For the text-containing cell, return its midpoint in (x, y) coordinate format. 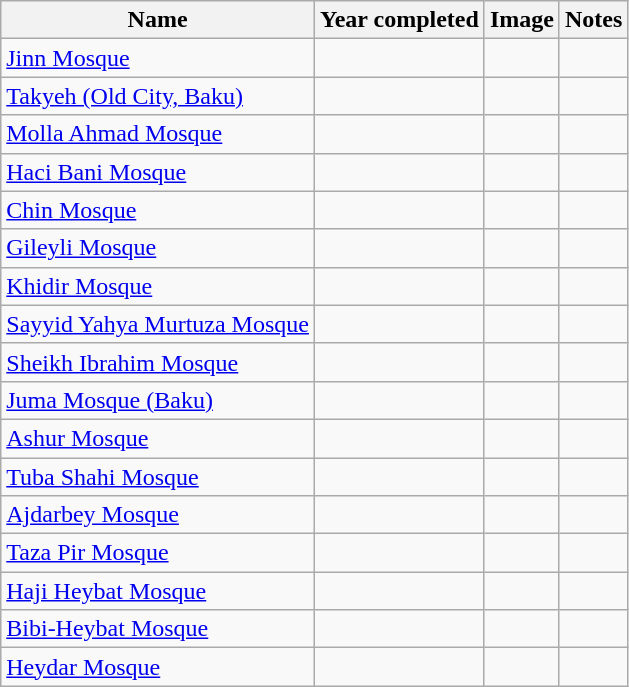
Image (522, 20)
Bibi-Heybat Mosque (158, 629)
Haji Heybat Mosque (158, 591)
Ashur Mosque (158, 438)
Sayyid Yahya Murtuza Mosque (158, 324)
Name (158, 20)
Heydar Mosque (158, 667)
Jinn Mosque (158, 58)
Molla Ahmad Mosque (158, 134)
Chin Mosque (158, 210)
Juma Mosque (Baku) (158, 400)
Year completed (399, 20)
Khidir Mosque (158, 286)
Ajdarbey Mosque (158, 515)
Haci Bani Mosque (158, 172)
Notes (593, 20)
Tuba Shahi Mosque (158, 477)
Gileyli Mosque (158, 248)
Sheikh Ibrahim Mosque (158, 362)
Taza Pir Mosque (158, 553)
Takyeh (Old City, Baku) (158, 96)
